Identify which cell holds the provided text, then report its [X, Y] central coordinate. 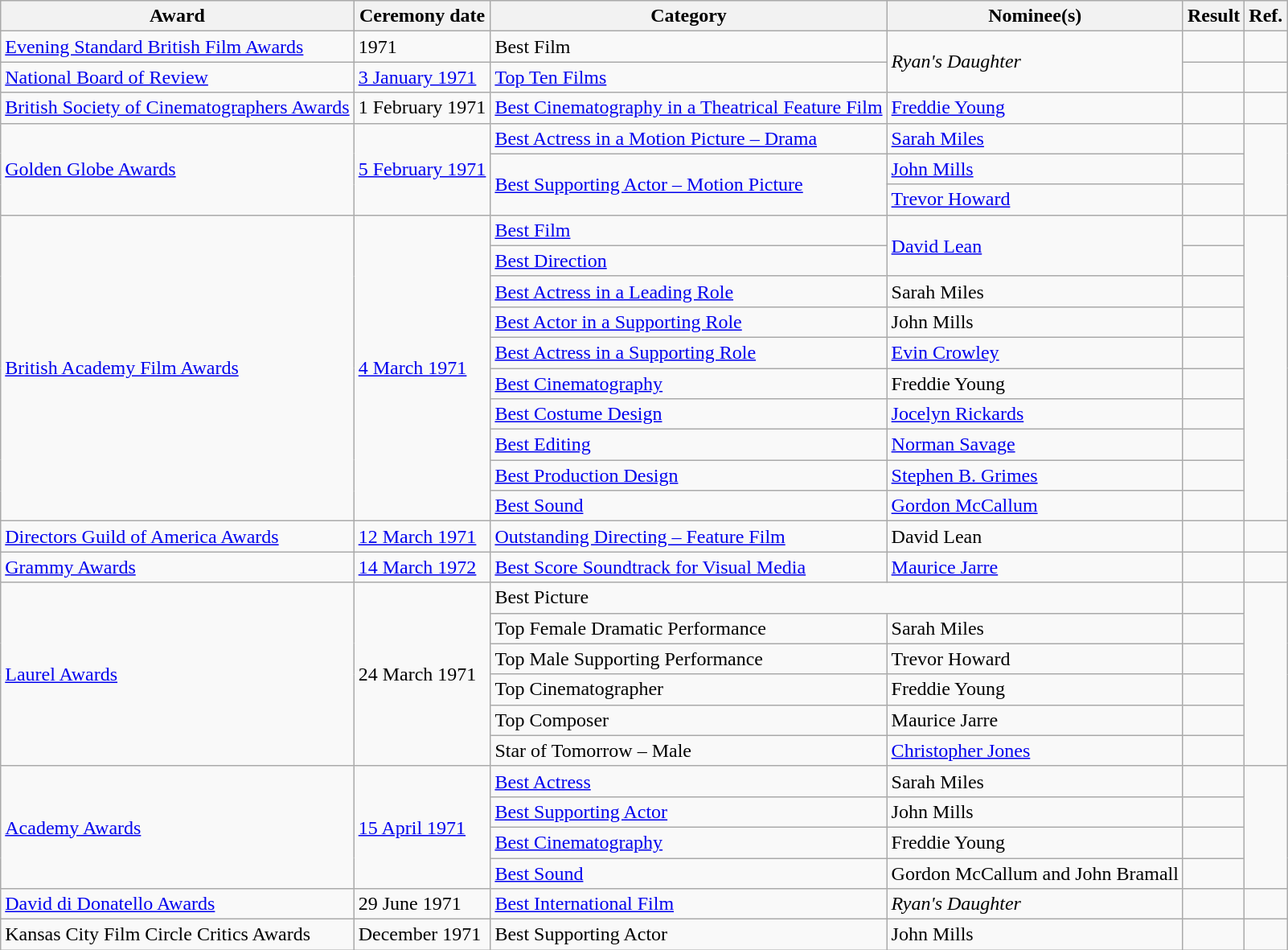
Best Costume Design [688, 414]
Best Actress [688, 781]
Best Production Design [688, 475]
British Society of Cinematographers Awards [177, 108]
3 January 1971 [422, 77]
5 February 1971 [422, 169]
Best Actress in a Supporting Role [688, 352]
Top Composer [688, 720]
Kansas City Film Circle Critics Awards [177, 935]
1 February 1971 [422, 108]
Evening Standard British Film Awards [177, 47]
24 March 1971 [422, 674]
Top Female Dramatic Performance [688, 628]
Best International Film [688, 904]
Top Male Supporting Performance [688, 659]
Best Editing [688, 445]
Ceremony date [422, 16]
Stephen B. Grimes [1035, 475]
British Academy Film Awards [177, 368]
Ref. [1265, 16]
Top Cinematographer [688, 689]
Star of Tomorrow – Male [688, 751]
15 April 1971 [422, 827]
12 March 1971 [422, 537]
Award [177, 16]
Best Actor in a Supporting Role [688, 322]
Best Direction [688, 261]
Gordon McCallum [1035, 506]
Best Cinematography in a Theatrical Feature Film [688, 108]
Norman Savage [1035, 445]
14 March 1972 [422, 567]
Gordon McCallum and John Bramall [1035, 873]
Jocelyn Rickards [1035, 414]
Laurel Awards [177, 674]
December 1971 [422, 935]
Best Supporting Actor – Motion Picture [688, 184]
Golden Globe Awards [177, 169]
4 March 1971 [422, 368]
1971 [422, 47]
Christopher Jones [1035, 751]
National Board of Review [177, 77]
Best Picture [837, 598]
Category [688, 16]
Top Ten Films [688, 77]
Best Score Soundtrack for Visual Media [688, 567]
29 June 1971 [422, 904]
Academy Awards [177, 827]
Outstanding Directing – Feature Film [688, 537]
Evin Crowley [1035, 352]
Nominee(s) [1035, 16]
Grammy Awards [177, 567]
Best Actress in a Motion Picture – Drama [688, 138]
David di Donatello Awards [177, 904]
Best Actress in a Leading Role [688, 291]
Result [1213, 16]
Directors Guild of America Awards [177, 537]
